Locate the cell with the specified text and output its [X, Y] center coordinate. 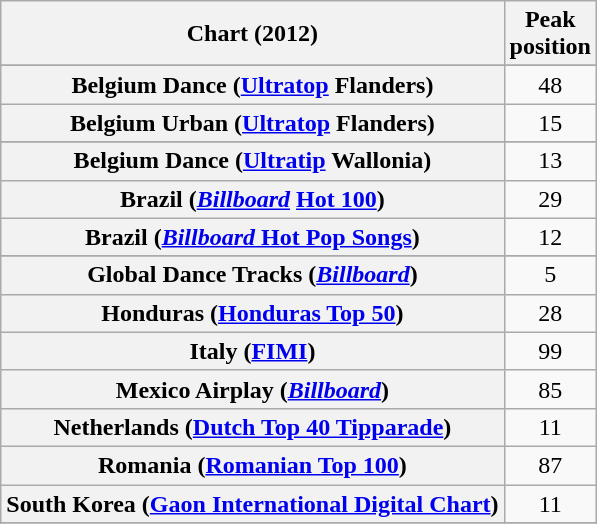
29 [550, 199]
Belgium Dance (Ultratip Wallonia) [252, 161]
28 [550, 313]
South Korea (Gaon International Digital Chart) [252, 503]
Netherlands (Dutch Top 40 Tipparade) [252, 427]
Italy (FIMI) [252, 351]
Mexico Airplay (Billboard) [252, 389]
Honduras (Honduras Top 50) [252, 313]
Brazil (Billboard Hot 100) [252, 199]
12 [550, 237]
85 [550, 389]
Global Dance Tracks (Billboard) [252, 275]
5 [550, 275]
13 [550, 161]
Peakposition [550, 34]
Chart (2012) [252, 34]
Brazil (Billboard Hot Pop Songs) [252, 237]
99 [550, 351]
Romania (Romanian Top 100) [252, 465]
Belgium Urban (Ultratop Flanders) [252, 123]
48 [550, 85]
87 [550, 465]
15 [550, 123]
Belgium Dance (Ultratop Flanders) [252, 85]
